Output the [x, y] coordinate of the center of the cell containing the given text.  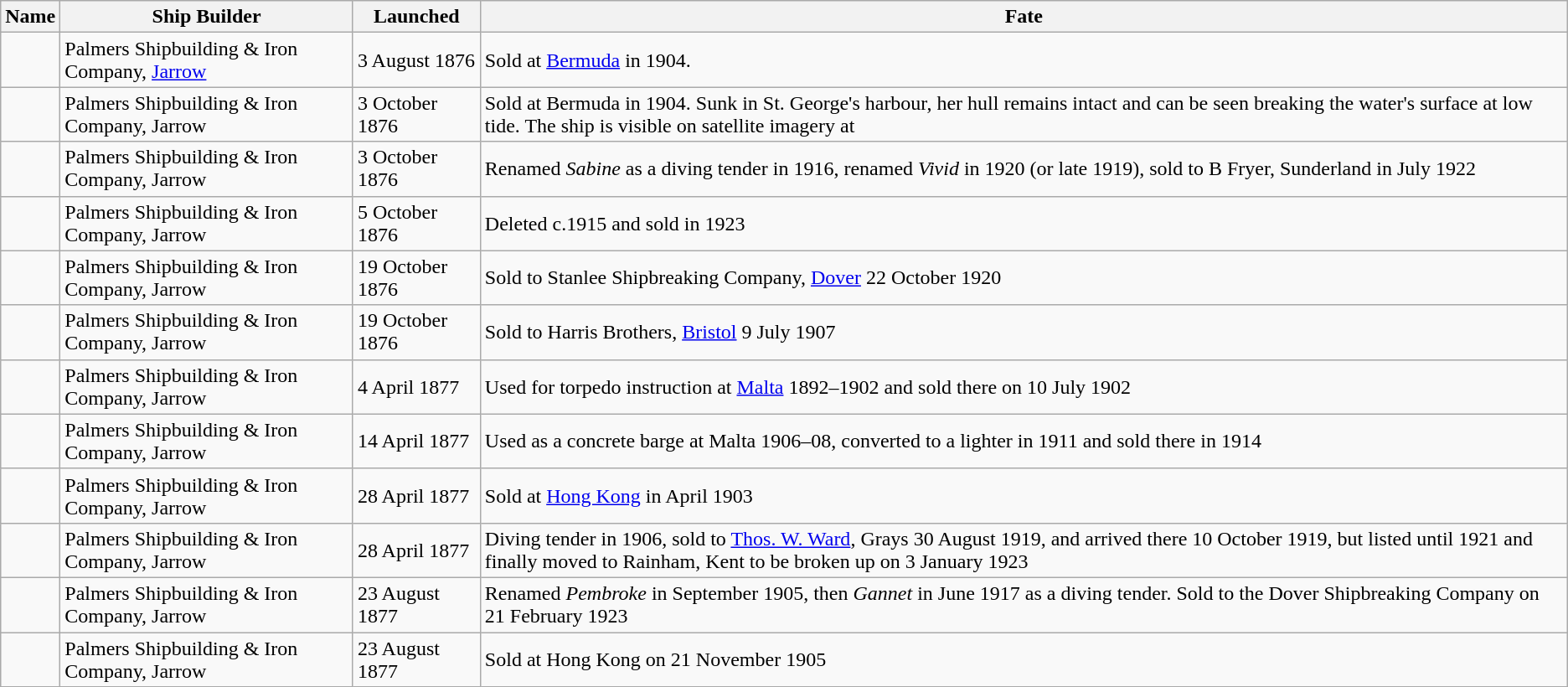
Deleted c.1915 and sold in 1923 [1024, 223]
14 April 1877 [416, 441]
Renamed Sabine as a diving tender in 1916, renamed Vivid in 1920 (or late 1919), sold to B Fryer, Sunderland in July 1922 [1024, 169]
Name [30, 17]
Sold at Bermuda in 1904. [1024, 60]
Sold at Hong Kong in April 1903 [1024, 496]
4 April 1877 [416, 387]
Fate [1024, 17]
3 August 1876 [416, 60]
Renamed Pembroke in September 1905, then Gannet in June 1917 as a diving tender. Sold to the Dover Shipbreaking Company on 21 February 1923 [1024, 605]
Ship Builder [207, 17]
5 October 1876 [416, 223]
Sold at Hong Kong on 21 November 1905 [1024, 659]
Launched [416, 17]
Sold to Harris Brothers, Bristol 9 July 1907 [1024, 332]
Used for torpedo instruction at Malta 1892–1902 and sold there on 10 July 1902 [1024, 387]
Sold to Stanlee Shipbreaking Company, Dover 22 October 1920 [1024, 278]
Used as a concrete barge at Malta 1906–08, converted to a lighter in 1911 and sold there in 1914 [1024, 441]
